Output the [X, Y] coordinate of the center of the cell containing the given text.  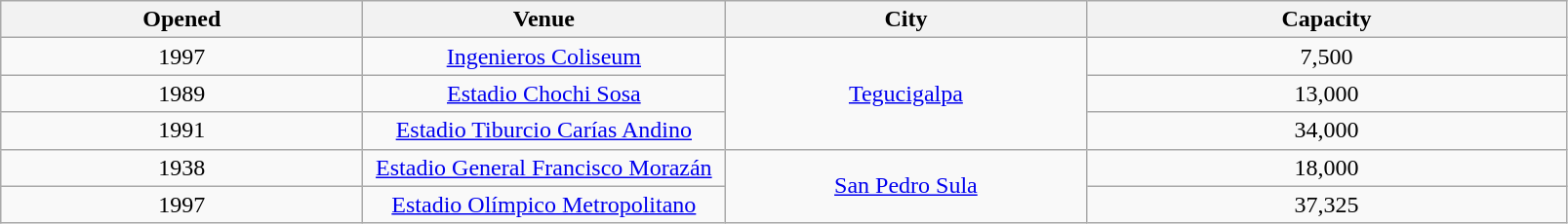
Estadio Olímpico Metropolitano [544, 205]
San Pedro Sula [905, 186]
18,000 [1327, 168]
Estadio Chochi Sosa [544, 93]
Capacity [1327, 19]
Ingenieros Coliseum [544, 56]
1989 [181, 93]
Tegucigalpa [905, 93]
34,000 [1327, 131]
7,500 [1327, 56]
Venue [544, 19]
City [905, 19]
Estadio Tiburcio Carías Andino [544, 131]
Estadio General Francisco Morazán [544, 168]
1991 [181, 131]
1938 [181, 168]
13,000 [1327, 93]
Opened [181, 19]
37,325 [1327, 205]
